Extract the (X, Y) coordinate from the center of the cell holding the provided text.  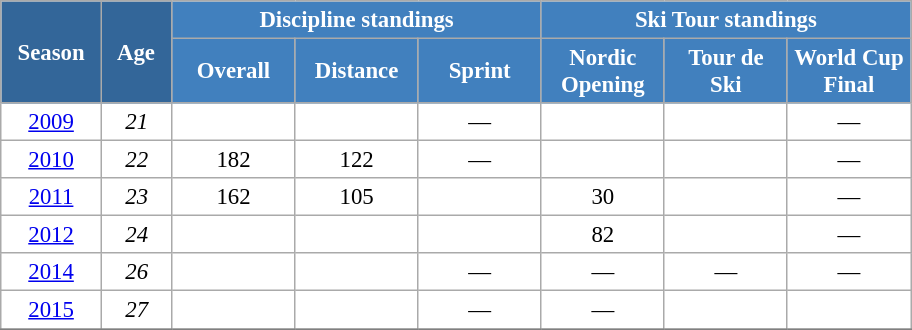
2014 (52, 273)
Tour deSki (726, 72)
27 (136, 310)
Age (136, 52)
26 (136, 273)
2012 (52, 235)
2009 (52, 122)
23 (136, 197)
162 (234, 197)
182 (234, 160)
21 (136, 122)
30 (602, 197)
24 (136, 235)
2011 (52, 197)
World CupFinal (848, 72)
2010 (52, 160)
82 (602, 235)
105 (356, 197)
Season (52, 52)
Ski Tour standings (726, 20)
NordicOpening (602, 72)
Sprint (480, 72)
22 (136, 160)
122 (356, 160)
2015 (52, 310)
Discipline standings (356, 20)
Distance (356, 72)
Overall (234, 72)
